Extract the (x, y) coordinate from the center of the cell holding the provided text.  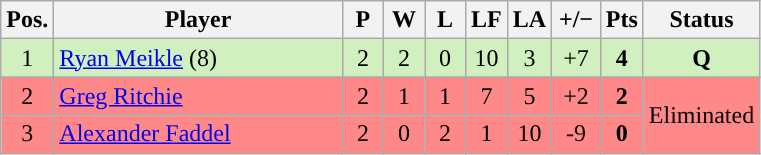
5 (529, 96)
LF (487, 20)
+2 (576, 96)
Player (198, 20)
LA (529, 20)
4 (622, 58)
W (404, 20)
Eliminated (701, 115)
L (444, 20)
7 (487, 96)
Status (701, 20)
Greg Ritchie (198, 96)
Pts (622, 20)
Ryan Meikle (8) (198, 58)
+7 (576, 58)
-9 (576, 134)
+/− (576, 20)
P (362, 20)
Alexander Faddel (198, 134)
Q (701, 58)
Pos. (28, 20)
